Find where the given text appears and provide that cell's center as [X, Y] coordinate. 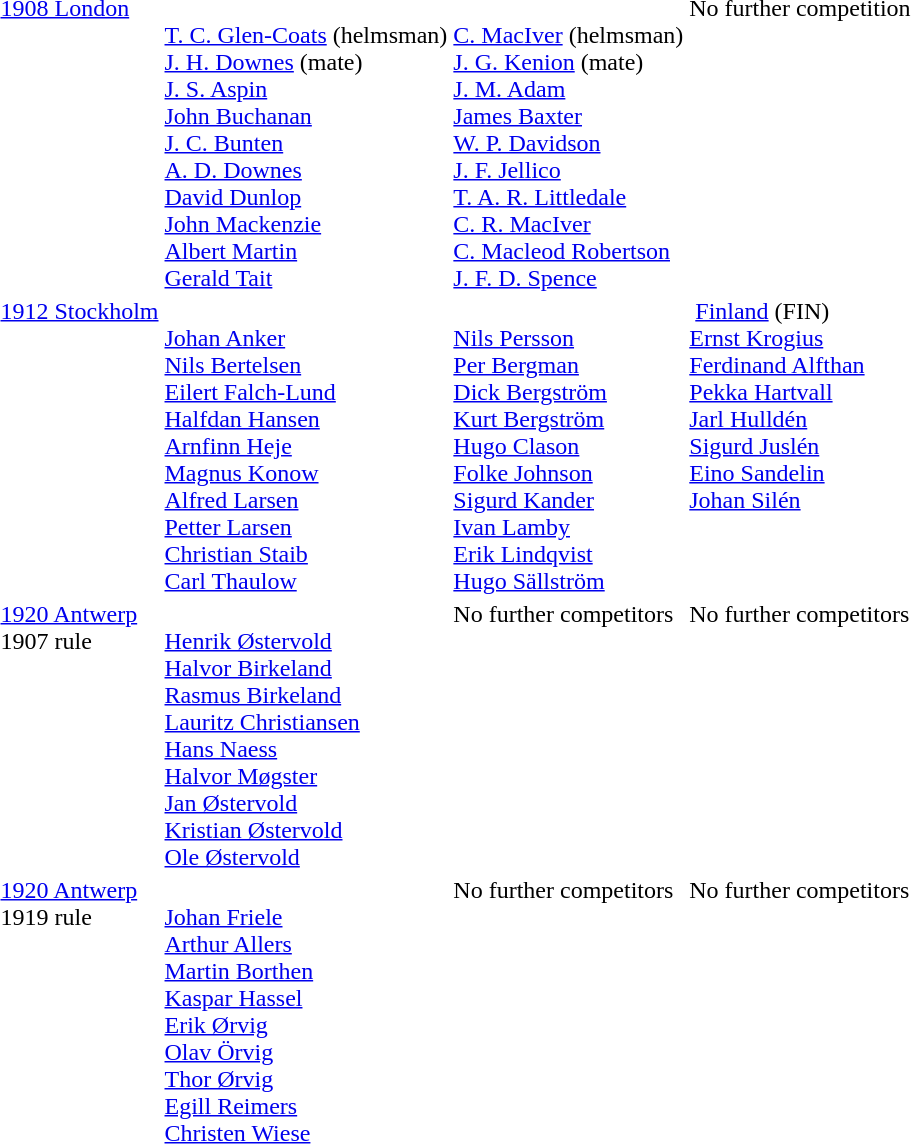
Henrik ØstervoldHalvor BirkelandRasmus BirkelandLauritz ChristiansenHans NaessHalvor MøgsterJan ØstervoldKristian ØstervoldOle Østervold [306, 736]
Johan AnkerNils BertelsenEilert Falch-LundHalfdan HansenArnfinn HejeMagnus KonowAlfred LarsenPetter LarsenChristian StaibCarl Thaulow [306, 446]
Nils PerssonPer BergmanDick BergströmKurt BergströmHugo ClasonFolke JohnsonSigurd KanderIvan LambyErik LindqvistHugo Sällström [568, 446]
No further competitors [568, 736]
